Scan for the cell matching the given text and deliver its (x, y) coordinate at center. 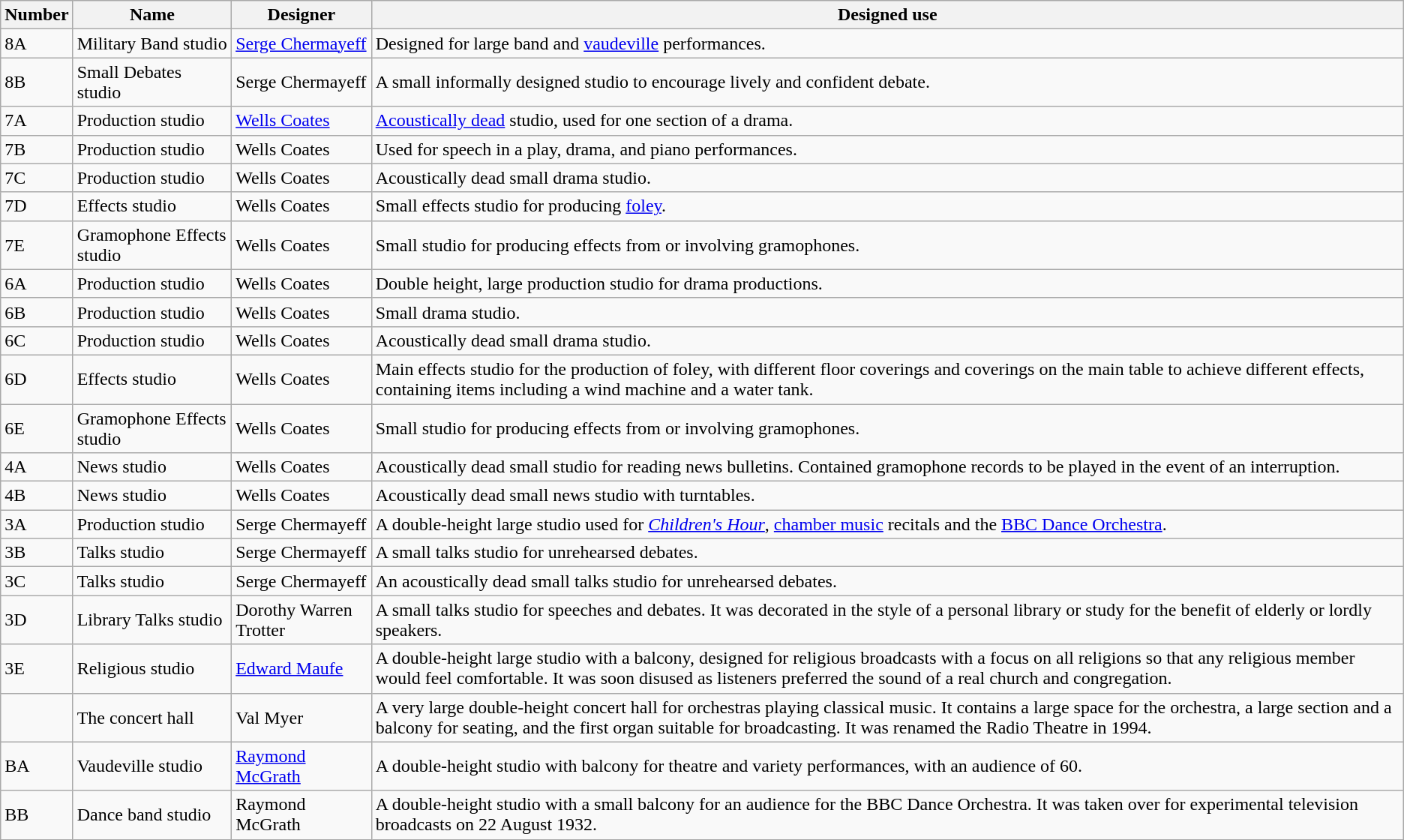
Val Myer (301, 717)
Small drama studio. (887, 312)
Dance band studio (152, 814)
BA (37, 766)
7A (37, 121)
3E (37, 669)
8A (37, 43)
7D (37, 206)
Acoustically dead studio, used for one section of a drama. (887, 121)
A small informally designed studio to encourage lively and confident debate. (887, 82)
Acoustically dead small news studio with turntables. (887, 496)
Designer (301, 15)
Military Band studio (152, 43)
3A (37, 524)
Designed for large band and vaudeville performances. (887, 43)
4B (37, 496)
Edward Maufe (301, 669)
6D (37, 379)
7E (37, 244)
Vaudeville studio (152, 766)
Name (152, 15)
Small effects studio for producing foley. (887, 206)
Small Debates studio (152, 82)
6A (37, 283)
6B (37, 312)
3D (37, 619)
An acoustically dead small talks studio for unrehearsed debates. (887, 581)
A double-height studio with balcony for theatre and variety performances, with an audience of 60. (887, 766)
4A (37, 467)
Number (37, 15)
Library Talks studio (152, 619)
Double height, large production studio for drama productions. (887, 283)
Religious studio (152, 669)
7C (37, 178)
BB (37, 814)
6C (37, 340)
Dorothy Warren Trotter (301, 619)
A small talks studio for unrehearsed debates. (887, 553)
3B (37, 553)
7B (37, 149)
Used for speech in a play, drama, and piano performances. (887, 149)
The concert hall (152, 717)
A double-height large studio used for Children's Hour, chamber music recitals and the BBC Dance Orchestra. (887, 524)
3C (37, 581)
8B (37, 82)
6E (37, 427)
Designed use (887, 15)
Acoustically dead small studio for reading news bulletins. Contained gramophone records to be played in the event of an interruption. (887, 467)
